From the cell containing the given text, extract its center point as (X, Y) coordinate. 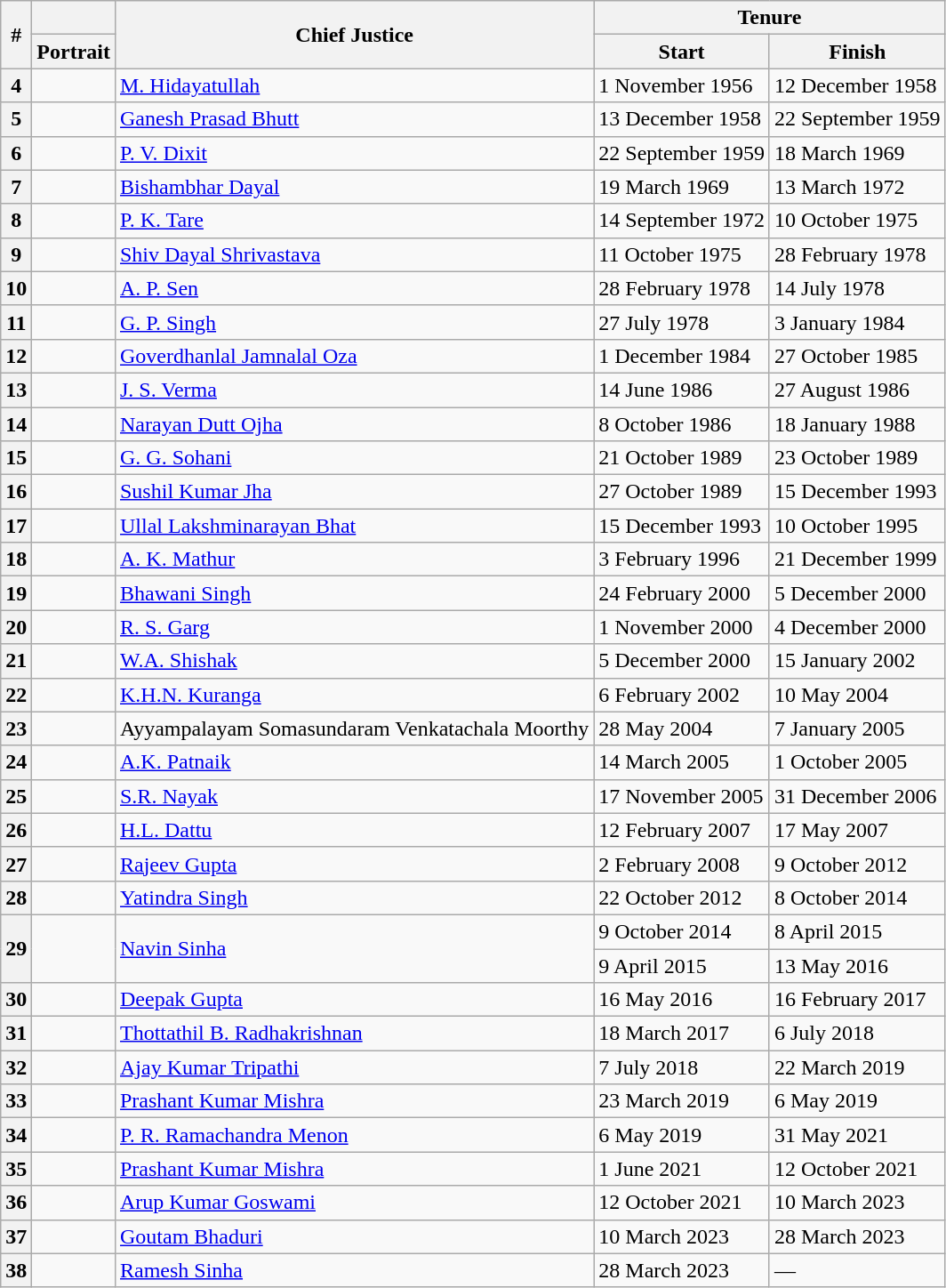
26 (16, 830)
Finish (857, 52)
24 February 2000 (682, 593)
Chief Justice (354, 35)
6 February 2002 (682, 695)
3 February 1996 (682, 559)
14 June 1986 (682, 390)
14 (16, 424)
7 (16, 187)
11 (16, 322)
10 May 2004 (857, 695)
Ajay Kumar Tripathi (354, 1067)
Sushil Kumar Jha (354, 492)
27 (16, 864)
16 February 2017 (857, 1000)
W.A. Shishak (354, 661)
1 October 2005 (857, 762)
21 (16, 661)
1 June 2021 (682, 1169)
Start (682, 52)
Deepak Gupta (354, 1000)
37 (16, 1236)
Arup Kumar Goswami (354, 1203)
36 (16, 1203)
32 (16, 1067)
6 July 2018 (857, 1034)
17 May 2007 (857, 830)
31 May 2021 (857, 1135)
S.R. Nayak (354, 796)
4 December 2000 (857, 627)
Goverdhanlal Jamnalal Oza (354, 356)
18 (16, 559)
22 March 2019 (857, 1067)
9 (16, 254)
1 November 1956 (682, 85)
23 October 1989 (857, 458)
18 March 2017 (682, 1034)
17 (16, 526)
28 (16, 898)
G. G. Sohani (354, 458)
Rajeev Gupta (354, 864)
5 (16, 119)
16 (16, 492)
29 (16, 948)
33 (16, 1101)
3 January 1984 (857, 322)
Yatindra Singh (354, 898)
22 (16, 695)
8 April 2015 (857, 931)
Ramesh Sinha (354, 1270)
15 January 2002 (857, 661)
12 February 2007 (682, 830)
31 (16, 1034)
Portrait (74, 52)
Ganesh Prasad Bhutt (354, 119)
4 (16, 85)
11 October 1975 (682, 254)
Tenure (770, 18)
K.H.N. Kuranga (354, 695)
27 October 1989 (682, 492)
7 January 2005 (857, 729)
A. P. Sen (354, 288)
12 December 1958 (857, 85)
10 (16, 288)
12 (16, 356)
Navin Sinha (354, 948)
M. Hidayatullah (354, 85)
16 May 2016 (682, 1000)
P. R. Ramachandra Menon (354, 1135)
35 (16, 1169)
38 (16, 1270)
Bishambhar Dayal (354, 187)
20 (16, 627)
Goutam Bhaduri (354, 1236)
30 (16, 1000)
8 (16, 221)
Ayyampalayam Somasundaram Venkatachala Moorthy (354, 729)
2 February 2008 (682, 864)
P. V. Dixit (354, 153)
6 (16, 153)
9 October 2014 (682, 931)
J. S. Verma (354, 390)
23 (16, 729)
9 April 2015 (682, 965)
17 November 2005 (682, 796)
A.K. Patnaik (354, 762)
Narayan Dutt Ojha (354, 424)
18 March 1969 (857, 153)
1 December 1984 (682, 356)
13 May 2016 (857, 965)
19 (16, 593)
21 December 1999 (857, 559)
8 October 1986 (682, 424)
13 March 1972 (857, 187)
P. K. Tare (354, 221)
27 July 1978 (682, 322)
7 July 2018 (682, 1067)
28 May 2004 (682, 729)
A. K. Mathur (354, 559)
34 (16, 1135)
27 October 1985 (857, 356)
22 October 2012 (682, 898)
8 October 2014 (857, 898)
G. P. Singh (354, 322)
18 January 1988 (857, 424)
— (857, 1270)
15 (16, 458)
14 July 1978 (857, 288)
10 October 1995 (857, 526)
H.L. Dattu (354, 830)
13 (16, 390)
21 October 1989 (682, 458)
13 December 1958 (682, 119)
14 September 1972 (682, 221)
31 December 2006 (857, 796)
R. S. Garg (354, 627)
# (16, 35)
25 (16, 796)
14 March 2005 (682, 762)
19 March 1969 (682, 187)
Bhawani Singh (354, 593)
9 October 2012 (857, 864)
24 (16, 762)
27 August 1986 (857, 390)
1 November 2000 (682, 627)
10 October 1975 (857, 221)
Shiv Dayal Shrivastava (354, 254)
Ullal Lakshminarayan Bhat (354, 526)
23 March 2019 (682, 1101)
Thottathil B. Radhakrishnan (354, 1034)
